For the text-containing cell, return its midpoint in (x, y) coordinate format. 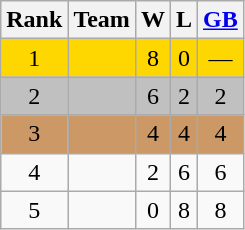
3 (34, 134)
GB (221, 20)
— (221, 58)
5 (34, 210)
Rank (34, 20)
Team (102, 20)
1 (34, 58)
W (152, 20)
L (184, 20)
